Pinpoint the cell where the given text exists, returning its [X, Y] midpoint coordinate. 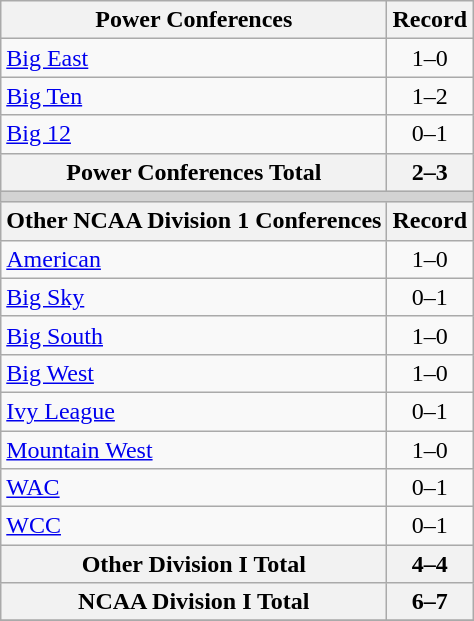
Other NCAA Division 1 Conferences [194, 221]
NCAA Division I Total [194, 602]
WCC [194, 526]
Ivy League [194, 411]
WAC [194, 488]
1–2 [430, 96]
Big Sky [194, 297]
Big West [194, 373]
Big South [194, 335]
Big 12 [194, 134]
Power Conferences Total [194, 172]
Other Division I Total [194, 564]
6–7 [430, 602]
American [194, 259]
4–4 [430, 564]
Power Conferences [194, 20]
Big Ten [194, 96]
Mountain West [194, 449]
2–3 [430, 172]
Big East [194, 58]
